Determine the (X, Y) coordinate at the center of the cell enclosing the given text.  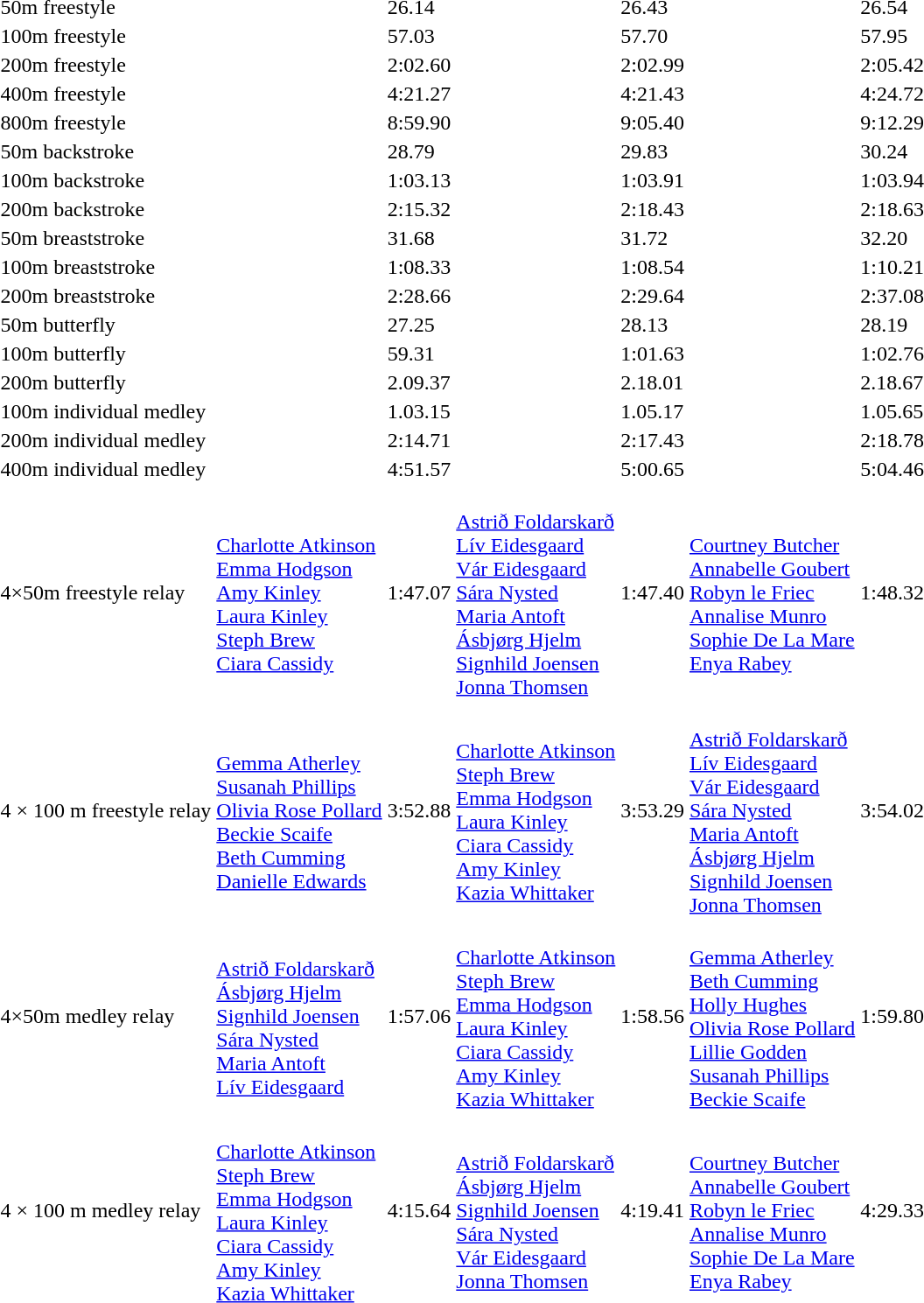
Charlotte AtkinsonEmma HodgsonAmy KinleyLaura KinleySteph BrewCiara Cassidy (299, 592)
Gemma AtherleyBeth CummingHolly HughesOlivia Rose PollardLillie GoddenSusanah PhillipsBeckie Scaife (772, 1017)
4:51.57 (419, 469)
1:57.06 (419, 1017)
1:01.63 (653, 354)
8:59.90 (419, 123)
9:05.40 (653, 123)
31.72 (653, 238)
1:03.91 (653, 180)
2:29.64 (653, 296)
3:52.88 (419, 810)
2:18.43 (653, 209)
1.05.17 (653, 411)
2:17.43 (653, 440)
2:02.99 (653, 65)
1:03.13 (419, 180)
27.25 (419, 325)
4:21.27 (419, 94)
4:21.43 (653, 94)
Gemma AtherleySusanah PhillipsOlivia Rose PollardBeckie ScaifeBeth CummingDanielle Edwards (299, 810)
Courtney ButcherAnnabelle GoubertRobyn le FriecAnnalise MunroSophie De La MareEnya Rabey (772, 592)
3:53.29 (653, 810)
5:00.65 (653, 469)
Astrið FoldarskarðÁsbjørg HjelmSignhild JoensenSára NystedMaria AntoftLív Eidesgaard (299, 1017)
59.31 (419, 354)
28.13 (653, 325)
1:58.56 (653, 1017)
1:08.54 (653, 267)
31.68 (419, 238)
1:47.07 (419, 592)
57.03 (419, 36)
1:47.40 (653, 592)
2:28.66 (419, 296)
2:14.71 (419, 440)
1.03.15 (419, 411)
29.83 (653, 151)
28.79 (419, 151)
2:15.32 (419, 209)
2.18.01 (653, 382)
2.09.37 (419, 382)
1:08.33 (419, 267)
57.70 (653, 36)
2:02.60 (419, 65)
